Locate the cell with the specified text and output its (x, y) center coordinate. 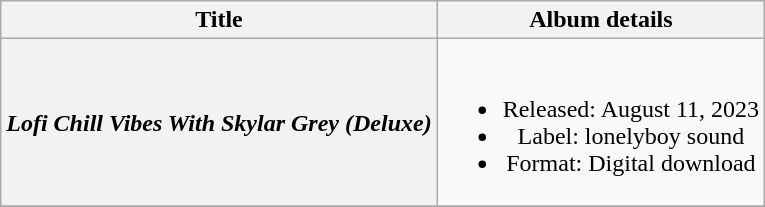
Released: August 11, 2023Label: lonelyboy soundFormat: Digital download (600, 122)
Lofi Chill Vibes With Skylar Grey (Deluxe) (219, 122)
Title (219, 20)
Album details (600, 20)
